Capture the cell that displays the provided text and extract its (X, Y) central coordinate. 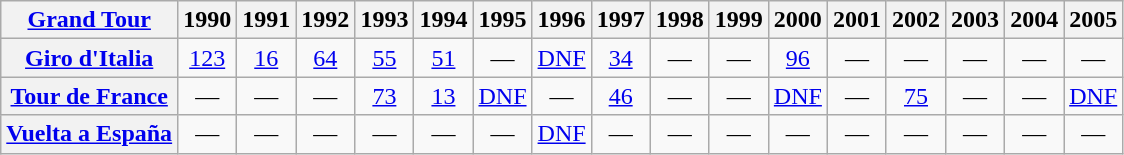
2003 (976, 20)
46 (620, 96)
96 (798, 58)
Tour de France (90, 96)
1992 (326, 20)
2000 (798, 20)
1998 (680, 20)
1997 (620, 20)
1991 (266, 20)
2004 (1034, 20)
2001 (856, 20)
55 (384, 58)
1995 (502, 20)
75 (916, 96)
1996 (562, 20)
Grand Tour (90, 20)
51 (444, 58)
13 (444, 96)
2005 (1094, 20)
2002 (916, 20)
Giro d'Italia (90, 58)
123 (208, 58)
1994 (444, 20)
1993 (384, 20)
73 (384, 96)
16 (266, 58)
Vuelta a España (90, 134)
34 (620, 58)
1990 (208, 20)
1999 (738, 20)
64 (326, 58)
